Find where the given text appears and provide that cell's center as [X, Y] coordinate. 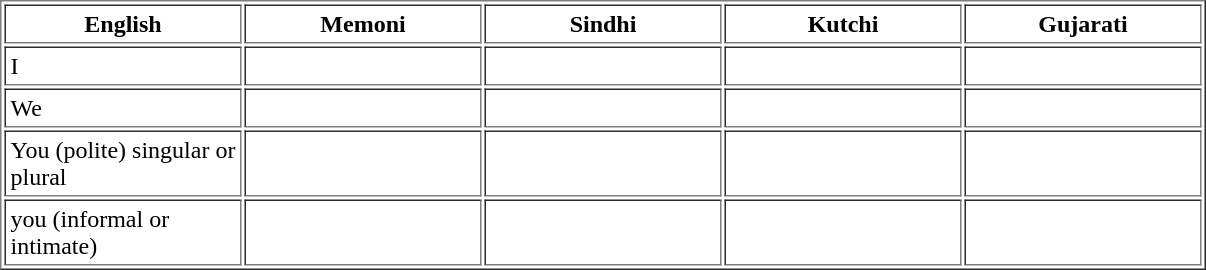
I [122, 66]
You (polite) singular orplural [122, 163]
We [122, 108]
Kutchi [842, 24]
Sindhi [602, 24]
Memoni [362, 24]
you (informal or intimate) [122, 233]
English [122, 24]
Gujarati [1082, 24]
